Detect which cell encompasses the target text, then output its (X, Y) center coordinate. 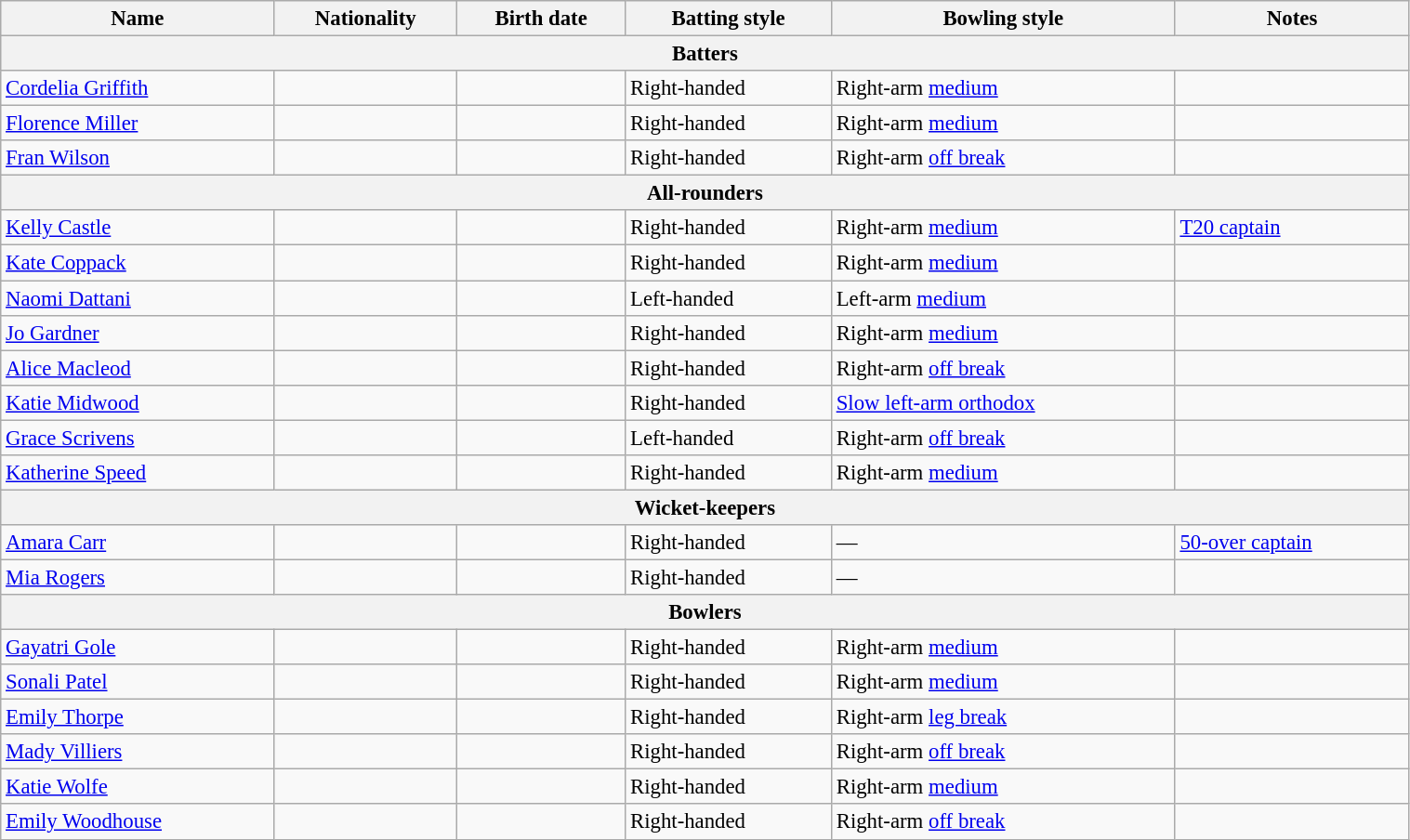
Kelly Castle (138, 228)
All-rounders (705, 193)
Mady Villiers (138, 752)
Birth date (541, 19)
Katie Wolfe (138, 787)
50-over captain (1292, 543)
Right-arm leg break (1003, 717)
Notes (1292, 19)
Name (138, 19)
Nationality (366, 19)
Jo Gardner (138, 333)
T20 captain (1292, 228)
Amara Carr (138, 543)
Kate Coppack (138, 263)
Grace Scrivens (138, 438)
Batters (705, 54)
Batting style (729, 19)
Mia Rogers (138, 577)
Katie Midwood (138, 402)
Naomi Dattani (138, 298)
Slow left-arm orthodox (1003, 402)
Emily Woodhouse (138, 822)
Florence Miller (138, 124)
Sonali Patel (138, 682)
Katherine Speed (138, 473)
Cordelia Griffith (138, 88)
Wicket-keepers (705, 507)
Gayatri Gole (138, 648)
Bowlers (705, 612)
Emily Thorpe (138, 717)
Left-arm medium (1003, 298)
Bowling style (1003, 19)
Alice Macleod (138, 368)
Fran Wilson (138, 158)
